Scan for the cell matching the given text and deliver its (X, Y) coordinate at center. 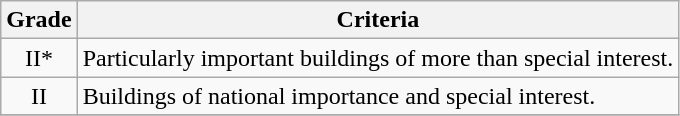
Grade (39, 20)
II* (39, 58)
II (39, 96)
Buildings of national importance and special interest. (378, 96)
Particularly important buildings of more than special interest. (378, 58)
Criteria (378, 20)
